Locate the cell with the specified text and output its [X, Y] center coordinate. 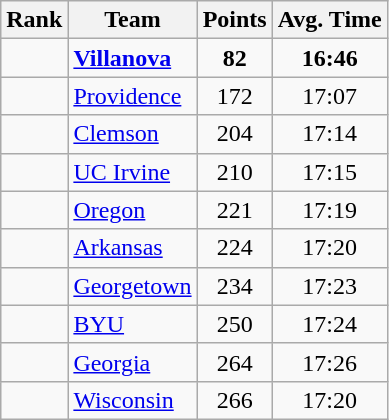
Arkansas [132, 248]
17:07 [330, 96]
234 [234, 286]
266 [234, 400]
264 [234, 362]
16:46 [330, 58]
224 [234, 248]
17:23 [330, 286]
Team [132, 20]
17:15 [330, 172]
Points [234, 20]
172 [234, 96]
17:19 [330, 210]
Providence [132, 96]
Villanova [132, 58]
BYU [132, 324]
Wisconsin [132, 400]
250 [234, 324]
17:14 [330, 134]
17:24 [330, 324]
210 [234, 172]
Avg. Time [330, 20]
204 [234, 134]
221 [234, 210]
Georgia [132, 362]
17:26 [330, 362]
Georgetown [132, 286]
82 [234, 58]
Clemson [132, 134]
UC Irvine [132, 172]
Oregon [132, 210]
Rank [34, 20]
